Identify which cell holds the provided text, then report its [x, y] central coordinate. 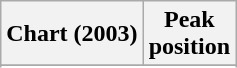
Peakposition [189, 34]
Chart (2003) [72, 34]
